Locate the cell with the specified text and output its [X, Y] center coordinate. 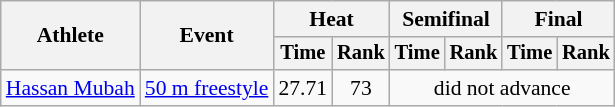
Hassan Mubah [70, 88]
Final [558, 19]
27.71 [302, 88]
50 m freestyle [207, 88]
Athlete [70, 36]
Heat [331, 19]
73 [361, 88]
Semifinal [446, 19]
Event [207, 36]
did not advance [502, 88]
